Output the (x, y) coordinate of the center of the cell containing the given text.  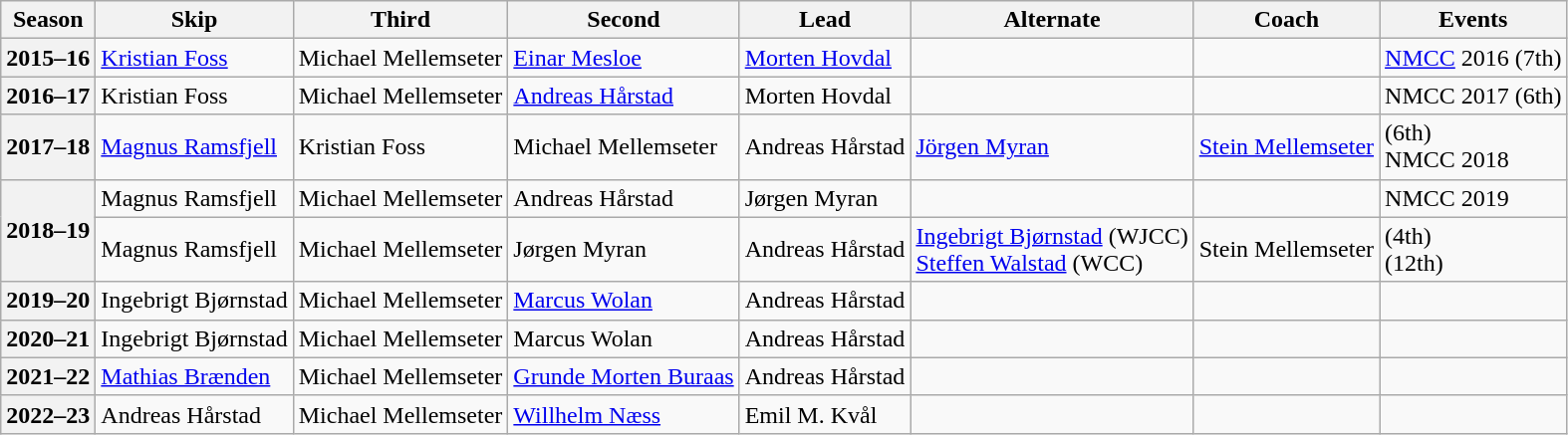
Ingebrigt Bjørnstad (WJCC)Steffen Walstad (WCC) (1052, 249)
Lead (825, 20)
NMCC 2016 (7th) (1473, 58)
Season (48, 20)
(6th)NMCC 2018 (1473, 147)
NMCC 2019 (1473, 198)
Emil M. Kvål (825, 414)
Events (1473, 20)
2019–20 (48, 301)
Third (400, 20)
2016–17 (48, 96)
2022–23 (48, 414)
(4th) (12th) (1473, 249)
2020–21 (48, 338)
2018–19 (48, 231)
Einar Mesloe (624, 58)
Jörgen Myran (1052, 147)
2015–16 (48, 58)
Coach (1286, 20)
2021–22 (48, 376)
2017–18 (48, 147)
Alternate (1052, 20)
NMCC 2017 (6th) (1473, 96)
Willhelm Næss (624, 414)
Skip (194, 20)
Second (624, 20)
Grunde Morten Buraas (624, 376)
Mathias Brænden (194, 376)
